Output the (X, Y) coordinate of the center of the cell containing the given text.  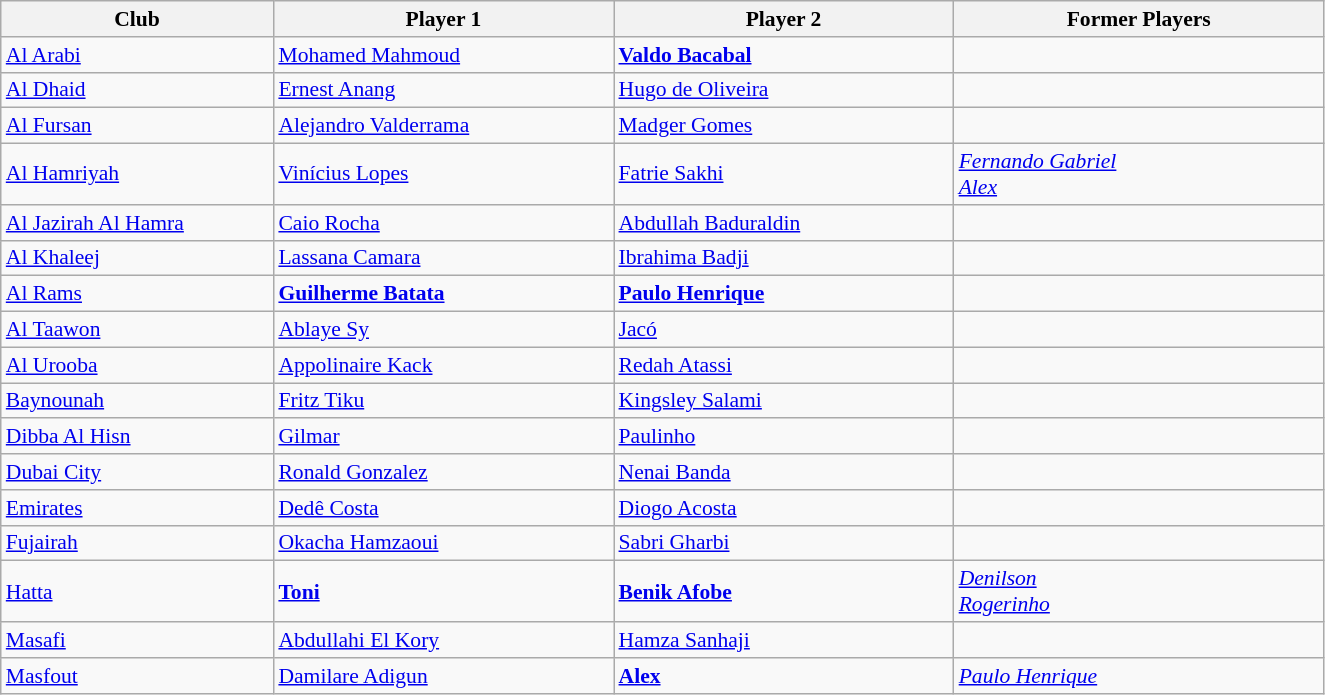
Dubai City (138, 472)
Al Taawon (138, 330)
Alex (784, 676)
Ernest Anang (443, 90)
Benik Afobe (784, 592)
Dibba Al Hisn (138, 437)
Kingsley Salami (784, 401)
Redah Atassi (784, 365)
Fritz Tiku (443, 401)
Hamza Sanhaji (784, 640)
Alejandro Valderrama (443, 126)
Madger Gomes (784, 126)
Guilherme Batata (443, 294)
Baynounah (138, 401)
Former Players (1139, 19)
Jacó (784, 330)
Al Urooba (138, 365)
Nenai Banda (784, 472)
Al Dhaid (138, 90)
Emirates (138, 508)
Abdullah Baduraldin (784, 223)
Player 1 (443, 19)
Sabri Gharbi (784, 543)
Dedê Costa (443, 508)
Ablaye Sy (443, 330)
Hatta (138, 592)
Gilmar (443, 437)
Toni (443, 592)
Al Arabi (138, 55)
Fujairah (138, 543)
Caio Rocha (443, 223)
Al Fursan (138, 126)
Player 2 (784, 19)
Club (138, 19)
Masafi (138, 640)
Ronald Gonzalez (443, 472)
Diogo Acosta (784, 508)
Damilare Adigun (443, 676)
Al Hamriyah (138, 174)
Paulinho (784, 437)
Ibrahima Badji (784, 258)
Vinícius Lopes (443, 174)
Appolinaire Kack (443, 365)
Fatrie Sakhi (784, 174)
Lassana Camara (443, 258)
Okacha Hamzaoui (443, 543)
Al Jazirah Al Hamra (138, 223)
Masfout (138, 676)
Valdo Bacabal (784, 55)
Fernando Gabriel Alex (1139, 174)
Al Rams (138, 294)
Abdullahi El Kory (443, 640)
Al Khaleej (138, 258)
Denilson Rogerinho (1139, 592)
Mohamed Mahmoud (443, 55)
Hugo de Oliveira (784, 90)
